Pinpoint the cell where the given text exists, returning its (X, Y) midpoint coordinate. 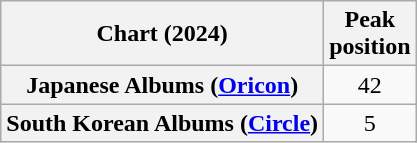
5 (370, 123)
South Korean Albums (Circle) (162, 123)
Peakposition (370, 34)
Japanese Albums (Oricon) (162, 85)
42 (370, 85)
Chart (2024) (162, 34)
